Detect which cell encompasses the target text, then output its (x, y) center coordinate. 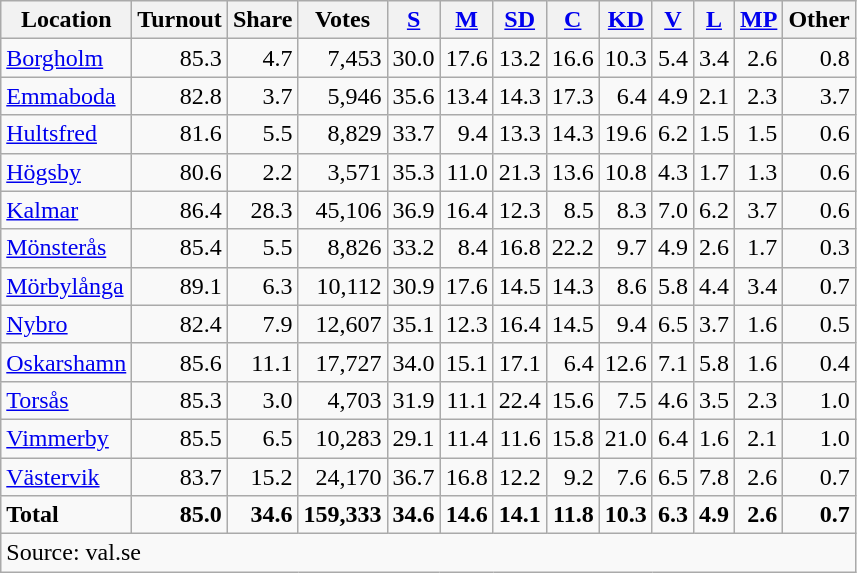
83.7 (180, 477)
29.1 (414, 438)
10,283 (342, 438)
Votes (342, 20)
Location (66, 20)
15.8 (572, 438)
8.6 (626, 286)
82.8 (180, 96)
45,106 (342, 210)
15.1 (466, 362)
7.6 (626, 477)
9.7 (626, 248)
S (414, 20)
35.1 (414, 324)
17,727 (342, 362)
4,703 (342, 400)
33.2 (414, 248)
85.4 (180, 248)
15.6 (572, 400)
3.0 (262, 400)
8.5 (572, 210)
5.4 (672, 58)
0.3 (819, 248)
Vimmerby (66, 438)
SD (520, 20)
7.0 (672, 210)
22.4 (520, 400)
9.2 (572, 477)
2.2 (262, 172)
86.4 (180, 210)
24,170 (342, 477)
0.8 (819, 58)
7.1 (672, 362)
36.9 (414, 210)
5,946 (342, 96)
4.3 (672, 172)
31.9 (414, 400)
80.6 (180, 172)
Borgholm (66, 58)
16.6 (572, 58)
81.6 (180, 134)
13.2 (520, 58)
7.9 (262, 324)
35.6 (414, 96)
11.6 (520, 438)
MP (758, 20)
15.2 (262, 477)
4.6 (672, 400)
28.3 (262, 210)
8,829 (342, 134)
13.3 (520, 134)
21.0 (626, 438)
12,607 (342, 324)
8.3 (626, 210)
12.6 (626, 362)
Oskarshamn (66, 362)
Total (66, 515)
4.7 (262, 58)
7.8 (714, 477)
V (672, 20)
Kalmar (66, 210)
13.6 (572, 172)
Västervik (66, 477)
Mönsterås (66, 248)
Nybro (66, 324)
85.5 (180, 438)
7.5 (626, 400)
7,453 (342, 58)
85.0 (180, 515)
C (572, 20)
14.1 (520, 515)
0.5 (819, 324)
Other (819, 20)
Hultsfred (66, 134)
10,112 (342, 286)
0.4 (819, 362)
159,333 (342, 515)
11.4 (466, 438)
22.2 (572, 248)
89.1 (180, 286)
34.0 (414, 362)
8.4 (466, 248)
8,826 (342, 248)
Högsby (66, 172)
33.7 (414, 134)
KD (626, 20)
35.3 (414, 172)
36.7 (414, 477)
19.6 (626, 134)
Emmaboda (66, 96)
4.4 (714, 286)
L (714, 20)
11.8 (572, 515)
14.6 (466, 515)
13.4 (466, 96)
Source: val.se (428, 553)
85.6 (180, 362)
3.5 (714, 400)
Torsås (66, 400)
21.3 (520, 172)
11.0 (466, 172)
30.9 (414, 286)
1.3 (758, 172)
Turnout (180, 20)
M (466, 20)
Mörbylånga (66, 286)
12.2 (520, 477)
30.0 (414, 58)
10.8 (626, 172)
Share (262, 20)
17.3 (572, 96)
82.4 (180, 324)
3,571 (342, 172)
17.1 (520, 362)
